Provide the (X, Y) coordinate of the cell's center where the given text is located.  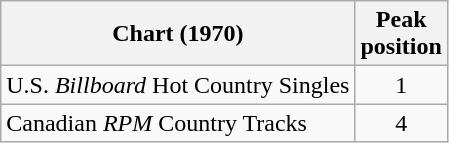
1 (401, 85)
Chart (1970) (178, 34)
Peakposition (401, 34)
4 (401, 123)
Canadian RPM Country Tracks (178, 123)
U.S. Billboard Hot Country Singles (178, 85)
